Find where the given text appears and provide that cell's center as (X, Y) coordinate. 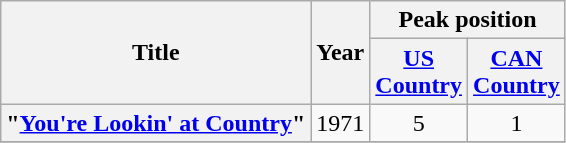
Peak position (468, 20)
CANCountry (517, 72)
1 (517, 123)
Year (340, 52)
USCountry (419, 72)
5 (419, 123)
1971 (340, 123)
"You're Lookin' at Country" (156, 123)
Title (156, 52)
